Search for the cell housing the specified text and yield its (X, Y) center coordinate. 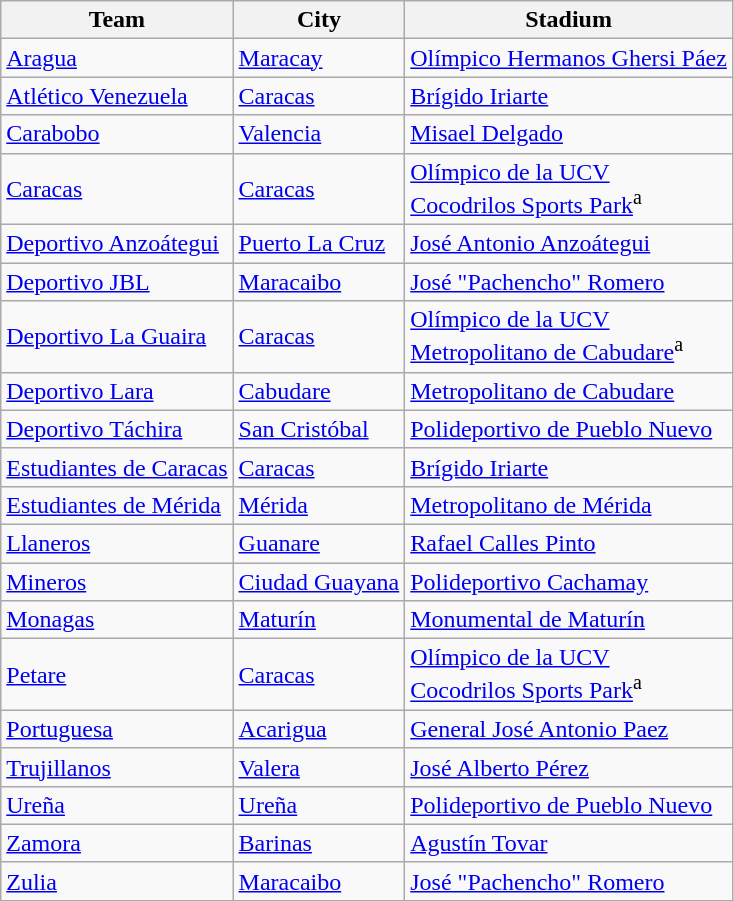
Deportivo Anzoátegui (117, 244)
Mineros (117, 582)
Aragua (117, 58)
Deportivo La Guaira (117, 337)
Misael Delgado (569, 134)
Valencia (319, 134)
Barinas (319, 843)
Acarigua (319, 729)
Carabobo (117, 134)
Monumental de Maturín (569, 620)
Stadium (569, 20)
José Alberto Pérez (569, 767)
Ciudad Guayana (319, 582)
José Antonio Anzoátegui (569, 244)
Team (117, 20)
Rafael Calles Pinto (569, 543)
Polideportivo Cachamay (569, 582)
Guanare (319, 543)
Estudiantes de Mérida (117, 505)
Deportivo JBL (117, 282)
Petare (117, 675)
Olímpico Hermanos Ghersi Páez (569, 58)
Puerto La Cruz (319, 244)
Agustín Tovar (569, 843)
Metropolitano de Cabudare (569, 391)
Cabudare (319, 391)
Monagas (117, 620)
Metropolitano de Mérida (569, 505)
Zamora (117, 843)
Zulia (117, 881)
Valera (319, 767)
Trujillanos (117, 767)
Maturín (319, 620)
San Cristóbal (319, 429)
General José Antonio Paez (569, 729)
Atlético Venezuela (117, 96)
Portuguesa (117, 729)
Deportivo Lara (117, 391)
City (319, 20)
Mérida (319, 505)
Deportivo Táchira (117, 429)
Maracay (319, 58)
Llaneros (117, 543)
Estudiantes de Caracas (117, 467)
Olímpico de la UCVMetropolitano de Cabudarea (569, 337)
